Locate the cell with the specified text and output its [X, Y] center coordinate. 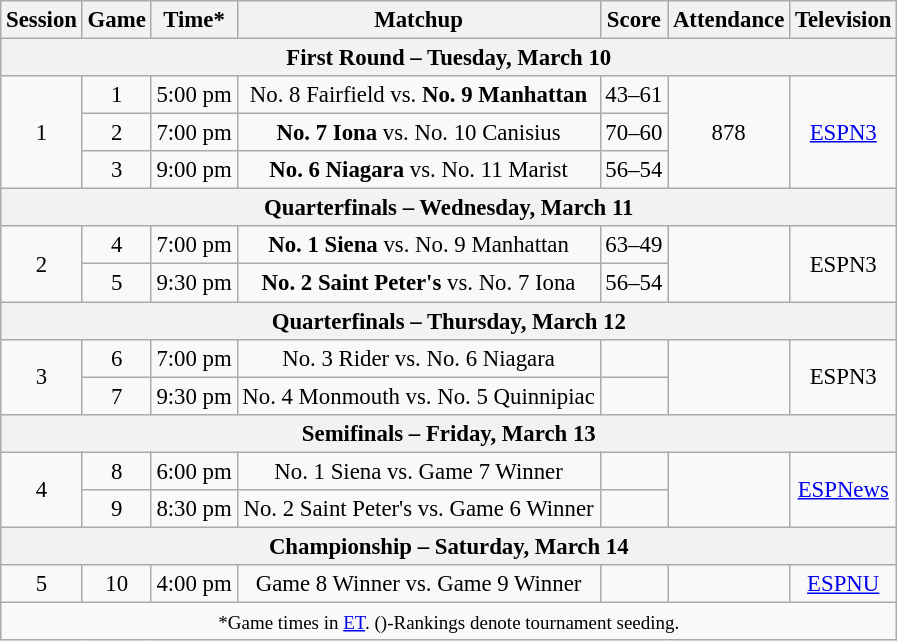
No. 2 Saint Peter's vs. No. 7 Iona [418, 283]
No. 4 Monmouth vs. No. 5 Quinnipiac [418, 396]
*Game times in ET. ()-Rankings denote tournament seeding. [449, 621]
First Round – Tuesday, March 10 [449, 58]
ESPNews [844, 490]
878 [729, 132]
No. 8 Fairfield vs. No. 9 Manhattan [418, 95]
No. 2 Saint Peter's vs. Game 6 Winner [418, 509]
7 [116, 396]
70–60 [634, 133]
Television [844, 20]
No. 1 Siena vs. Game 7 Winner [418, 471]
Matchup [418, 20]
No. 3 Rider vs. No. 6 Niagara [418, 358]
ESPNU [844, 584]
4:00 pm [194, 584]
No. 7 Iona vs. No. 10 Canisius [418, 133]
Quarterfinals – Wednesday, March 11 [449, 208]
Session [42, 20]
63–49 [634, 245]
43–61 [634, 95]
Score [634, 20]
9 [116, 509]
Game [116, 20]
Attendance [729, 20]
5:00 pm [194, 95]
6 [116, 358]
6:00 pm [194, 471]
No. 1 Siena vs. No. 9 Manhattan [418, 245]
Championship – Saturday, March 14 [449, 546]
9:00 pm [194, 170]
10 [116, 584]
8 [116, 471]
Semifinals – Friday, March 13 [449, 433]
Quarterfinals – Thursday, March 12 [449, 321]
8:30 pm [194, 509]
Game 8 Winner vs. Game 9 Winner [418, 584]
No. 6 Niagara vs. No. 11 Marist [418, 170]
Time* [194, 20]
